Return (X, Y) of the center of cell containing provided text 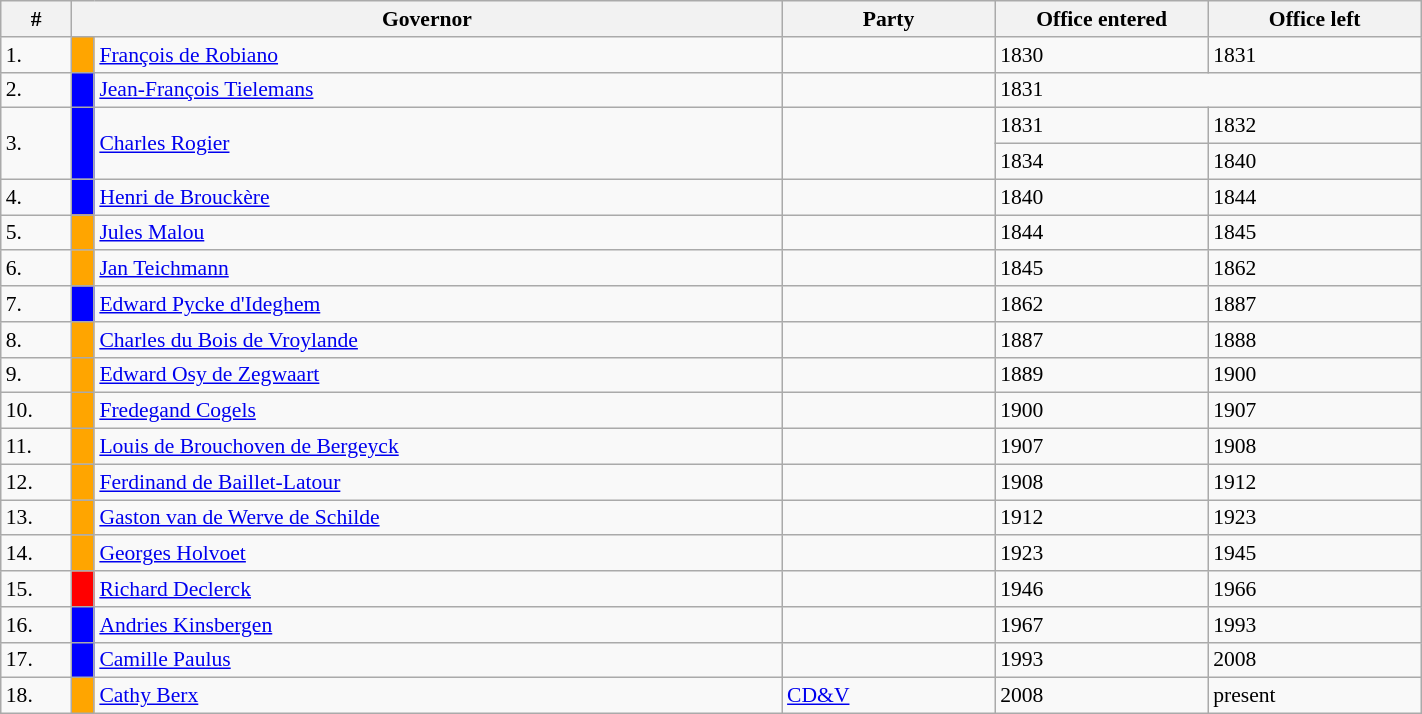
# (36, 19)
7. (36, 304)
17. (36, 660)
1966 (1314, 589)
3. (36, 144)
Gaston van de Werve de Schilde (438, 518)
Jules Malou (438, 233)
1834 (1102, 162)
18. (36, 696)
Henri de Brouckère (438, 197)
1. (36, 55)
Fredegand Cogels (438, 411)
1945 (1314, 554)
1888 (1314, 340)
15. (36, 589)
Edward Pycke d'Ideghem (438, 304)
Camille Paulus (438, 660)
1946 (1102, 589)
Jean-François Tielemans (438, 90)
Jan Teichmann (438, 269)
Andries Kinsbergen (438, 625)
1967 (1102, 625)
9. (36, 375)
6. (36, 269)
2. (36, 90)
CD&V (888, 696)
14. (36, 554)
4. (36, 197)
12. (36, 482)
11. (36, 447)
François de Robiano (438, 55)
1832 (1314, 126)
Charles Rogier (438, 144)
Office left (1314, 19)
Edward Osy de Zegwaart (438, 375)
Georges Holvoet (438, 554)
Charles du Bois de Vroylande (438, 340)
Governor (427, 19)
13. (36, 518)
1889 (1102, 375)
5. (36, 233)
Richard Declerck (438, 589)
Party (888, 19)
present (1314, 696)
Cathy Berx (438, 696)
8. (36, 340)
Office entered (1102, 19)
Ferdinand de Baillet-Latour (438, 482)
1830 (1102, 55)
16. (36, 625)
Louis de Brouchoven de Bergeyck (438, 447)
10. (36, 411)
